Capture the cell that displays the provided text and extract its (X, Y) central coordinate. 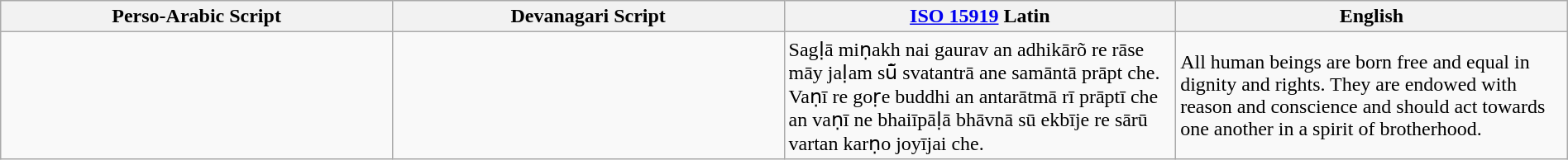
Devanagari Script (588, 16)
Perso-Arabic Script (197, 16)
ISO 15919 Latin (980, 16)
English (1372, 16)
